Search for the cell housing the specified text and yield its (x, y) center coordinate. 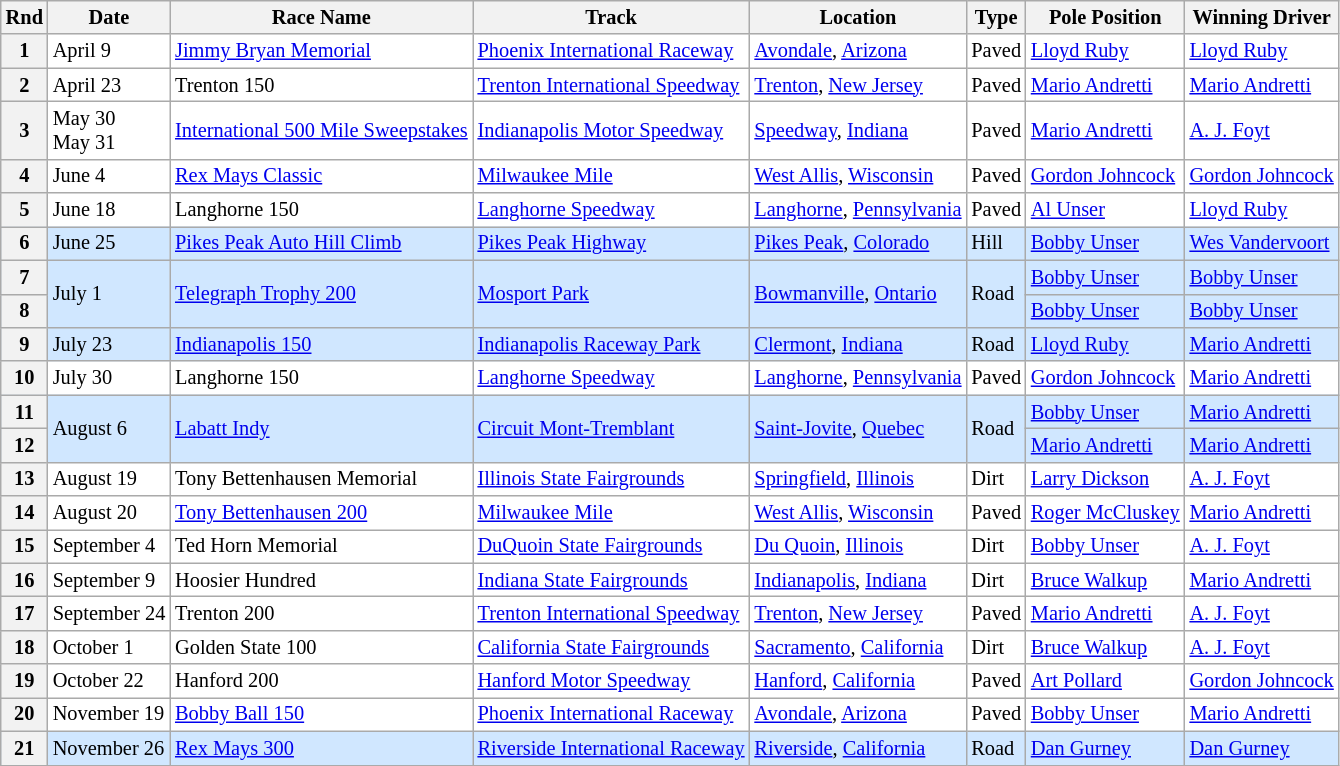
November 26 (109, 748)
19 (24, 681)
5 (24, 210)
Tony Bettenhausen 200 (321, 513)
Indianapolis Raceway Park (612, 344)
Golden State 100 (321, 647)
Race Name (321, 17)
Rex Mays 300 (321, 748)
September 24 (109, 613)
Pikes Peak Auto Hill Climb (321, 243)
August 19 (109, 479)
Winning Driver (1262, 17)
May 30May 31 (109, 130)
8 (24, 311)
Du Quoin, Illinois (858, 546)
Riverside International Raceway (612, 748)
Indianapolis, Indiana (858, 580)
6 (24, 243)
18 (24, 647)
Speedway, Indiana (858, 130)
October 22 (109, 681)
November 19 (109, 714)
10 (24, 378)
20 (24, 714)
Clermont, Indiana (858, 344)
2 (24, 85)
11 (24, 412)
Pikes Peak Highway (612, 243)
Location (858, 17)
Hanford 200 (321, 681)
14 (24, 513)
August 6 (109, 428)
Pole Position (1106, 17)
16 (24, 580)
Track (612, 17)
Tony Bettenhausen Memorial (321, 479)
Rnd (24, 17)
July 30 (109, 378)
Mosport Park (612, 294)
Hoosier Hundred (321, 580)
Al Unser (1106, 210)
12 (24, 445)
Indianapolis Motor Speedway (612, 130)
21 (24, 748)
Larry Dickson (1106, 479)
Hill (996, 243)
July 23 (109, 344)
Springfield, Illinois (858, 479)
Bobby Ball 150 (321, 714)
Art Pollard (1106, 681)
June 18 (109, 210)
Wes Vandervoort (1262, 243)
Telegraph Trophy 200 (321, 294)
June 4 (109, 176)
April 9 (109, 51)
4 (24, 176)
Date (109, 17)
Ted Horn Memorial (321, 546)
Jimmy Bryan Memorial (321, 51)
Trenton 200 (321, 613)
Trenton 150 (321, 85)
International 500 Mile Sweepstakes (321, 130)
Labatt Indy (321, 428)
Indiana State Fairgrounds (612, 580)
October 1 (109, 647)
Hanford, California (858, 681)
Riverside, California (858, 748)
1 (24, 51)
June 25 (109, 243)
Sacramento, California (858, 647)
Type (996, 17)
3 (24, 130)
Circuit Mont-Tremblant (612, 428)
September 4 (109, 546)
April 23 (109, 85)
Roger McCluskey (1106, 513)
13 (24, 479)
August 20 (109, 513)
17 (24, 613)
September 9 (109, 580)
Saint-Jovite, Quebec (858, 428)
California State Fairgrounds (612, 647)
Bowmanville, Ontario (858, 294)
9 (24, 344)
July 1 (109, 294)
Illinois State Fairgrounds (612, 479)
DuQuoin State Fairgrounds (612, 546)
7 (24, 277)
Pikes Peak, Colorado (858, 243)
Indianapolis 150 (321, 344)
Rex Mays Classic (321, 176)
Hanford Motor Speedway (612, 681)
15 (24, 546)
